For the text-containing cell, return its midpoint in (X, Y) coordinate format. 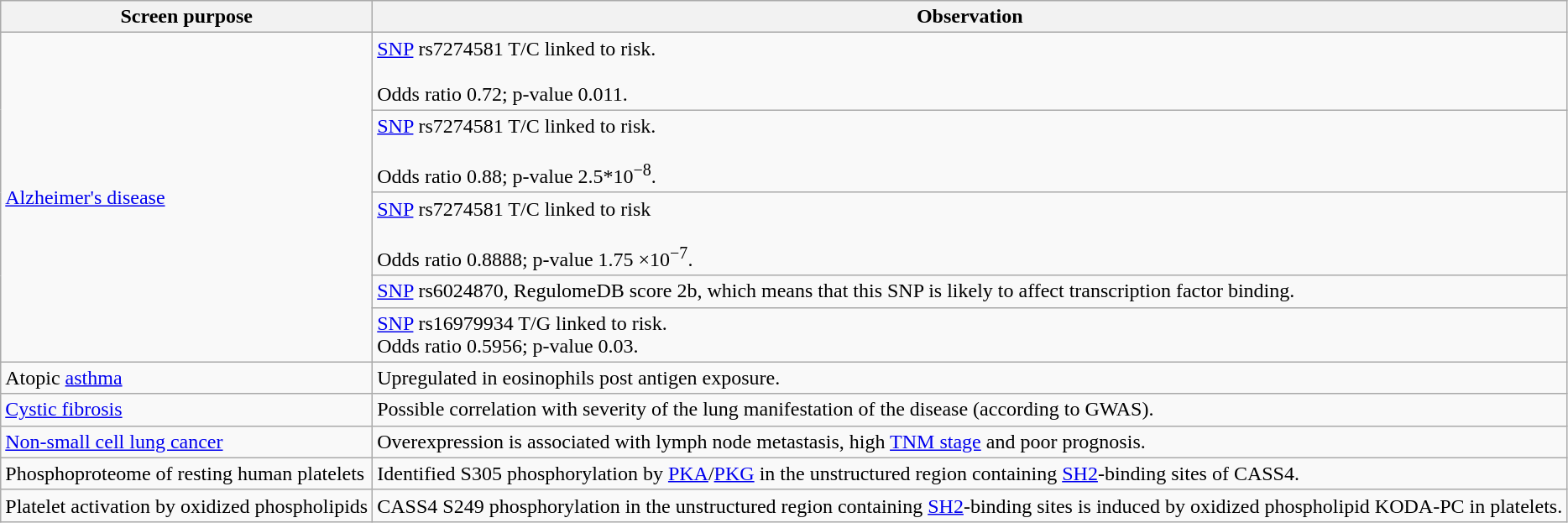
SNP rs7274581 T/C linked to risk.Odds ratio 0.88; p-value 2.5*10−8. (970, 151)
SNP rs7274581 T/C linked to risk.Odds ratio 0.72; p-value 0.011. (970, 71)
Overexpression is associated with lymph node metastasis, high TNM stage and poor prognosis. (970, 442)
Platelet activation by oxidized phospholipids (186, 505)
Cystic fibrosis (186, 410)
Screen purpose (186, 17)
Possible correlation with severity of the lung manifestation of the disease (according to GWAS). (970, 410)
SNP rs7274581 T/C linked to riskOdds ratio 0.8888; p-value 1.75 ×10−7. (970, 233)
Phosphoproteome of resting human platelets (186, 473)
Upregulated in eosinophils post antigen exposure. (970, 378)
Non-small cell lung cancer (186, 442)
CASS4 S249 phosphorylation in the unstructured region containing SH2-binding sites is induced by oxidized phospholipid KODA-PC in platelets. (970, 505)
Observation (970, 17)
SNP rs16979934 T/G linked to risk.Odds ratio 0.5956; p-value 0.03. (970, 334)
Identified S305 phosphorylation by PKA/PKG in the unstructured region containing SH2-binding sites of CASS4. (970, 473)
SNP rs6024870, RegulomeDB score 2b, which means that this SNP is likely to affect transcription factor binding. (970, 291)
Alzheimer's disease (186, 197)
Atopic asthma (186, 378)
